Extract the (x, y) coordinate from the center of the cell holding the provided text.  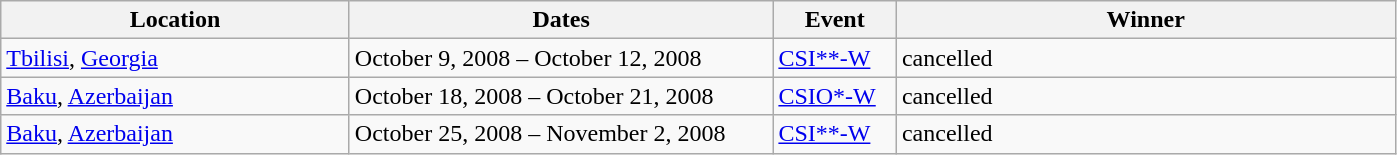
CSIO*-W (835, 96)
Location (176, 20)
October 25, 2008 – November 2, 2008 (561, 134)
Tbilisi, Georgia (176, 58)
Event (835, 20)
October 18, 2008 – October 21, 2008 (561, 96)
Dates (561, 20)
October 9, 2008 – October 12, 2008 (561, 58)
Winner (1146, 20)
